Capture the cell that displays the provided text and extract its (x, y) central coordinate. 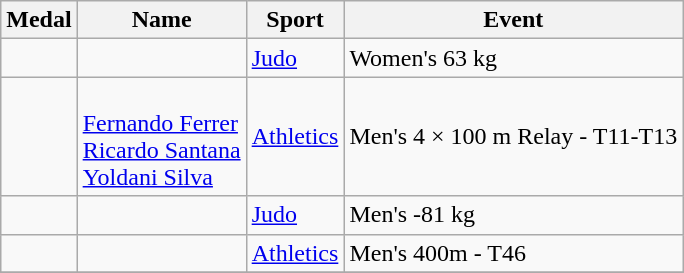
Fernando FerrerRicardo SantanaYoldani Silva (162, 136)
Men's -81 kg (514, 215)
Medal (39, 20)
Men's 4 × 100 m Relay - T11-T13 (514, 136)
Women's 63 kg (514, 58)
Men's 400m - T46 (514, 253)
Sport (295, 20)
Name (162, 20)
Event (514, 20)
